Locate the cell with the specified text and output its [X, Y] center coordinate. 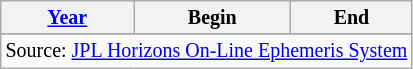
Year [68, 18]
Source: JPL Horizons On-Line Ephemeris System [206, 52]
End [352, 18]
Begin [212, 18]
